Return (X, Y) of the center of cell containing provided text 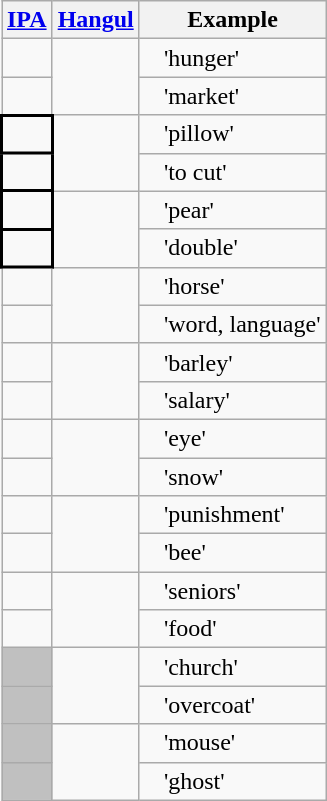
'word, language' (242, 324)
'salary' (242, 400)
'overcoat' (242, 705)
'ghost' (242, 781)
'church' (242, 667)
'double' (242, 248)
'barley' (242, 362)
IPA (28, 20)
'food' (242, 629)
'hunger' (242, 58)
'snow' (242, 477)
'pear' (242, 210)
'pillow' (242, 134)
'punishment' (242, 515)
'bee' (242, 553)
Example (232, 20)
Hangul (96, 20)
'seniors' (242, 591)
'mouse' (242, 743)
'market' (242, 96)
'horse' (242, 286)
'to cut' (242, 172)
'eye' (242, 438)
